Search for the cell housing the specified text and yield its (X, Y) center coordinate. 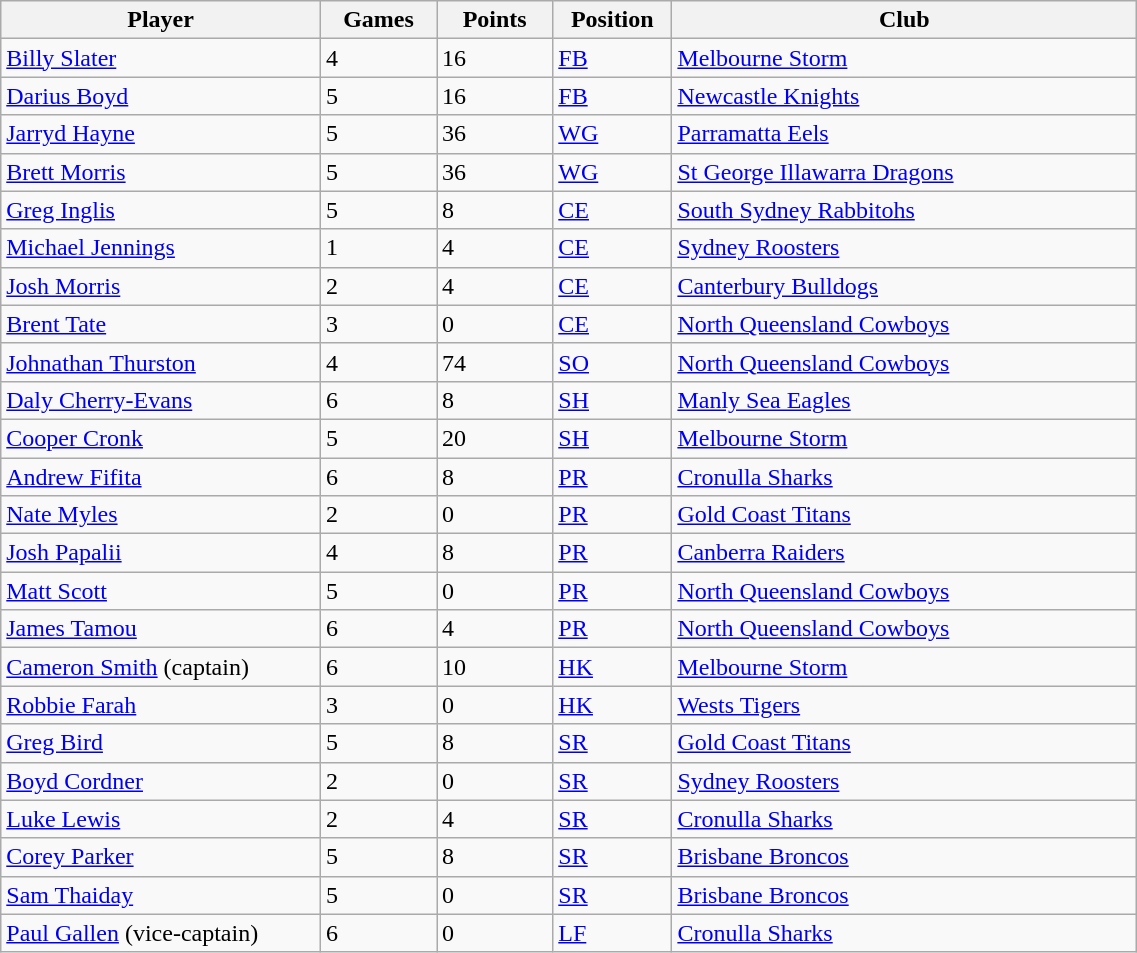
Player (161, 20)
St George Illawarra Dragons (904, 172)
1 (378, 248)
Newcastle Knights (904, 96)
Nate Myles (161, 515)
Josh Papalii (161, 553)
Luke Lewis (161, 819)
Josh Morris (161, 286)
Brent Tate (161, 324)
Cameron Smith (captain) (161, 667)
Cooper Cronk (161, 438)
South Sydney Rabbitohs (904, 210)
10 (495, 667)
Corey Parker (161, 857)
Manly Sea Eagles (904, 400)
Matt Scott (161, 591)
Johnathan Thurston (161, 362)
74 (495, 362)
Position (612, 20)
Greg Bird (161, 743)
Sam Thaiday (161, 895)
LF (612, 933)
Robbie Farah (161, 705)
Canberra Raiders (904, 553)
Wests Tigers (904, 705)
Andrew Fifita (161, 477)
Paul Gallen (vice-captain) (161, 933)
Greg Inglis (161, 210)
Darius Boyd (161, 96)
Club (904, 20)
Daly Cherry-Evans (161, 400)
James Tamou (161, 629)
20 (495, 438)
SO (612, 362)
Canterbury Bulldogs (904, 286)
Jarryd Hayne (161, 134)
Points (495, 20)
Brett Morris (161, 172)
Boyd Cordner (161, 781)
Billy Slater (161, 58)
Michael Jennings (161, 248)
Parramatta Eels (904, 134)
Games (378, 20)
